Extract the (X, Y) coordinate from the center of the cell holding the provided text.  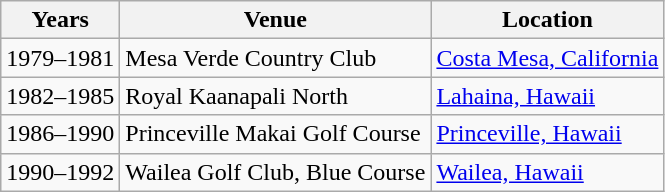
Venue (276, 20)
Lahaina, Hawaii (548, 96)
Wailea, Hawaii (548, 172)
Mesa Verde Country Club (276, 58)
Princeville, Hawaii (548, 134)
Royal Kaanapali North (276, 96)
Location (548, 20)
1986–1990 (60, 134)
Years (60, 20)
Princeville Makai Golf Course (276, 134)
1990–1992 (60, 172)
Wailea Golf Club, Blue Course (276, 172)
1982–1985 (60, 96)
Costa Mesa, California (548, 58)
1979–1981 (60, 58)
